Output the [X, Y] coordinate of the center of the cell containing the given text.  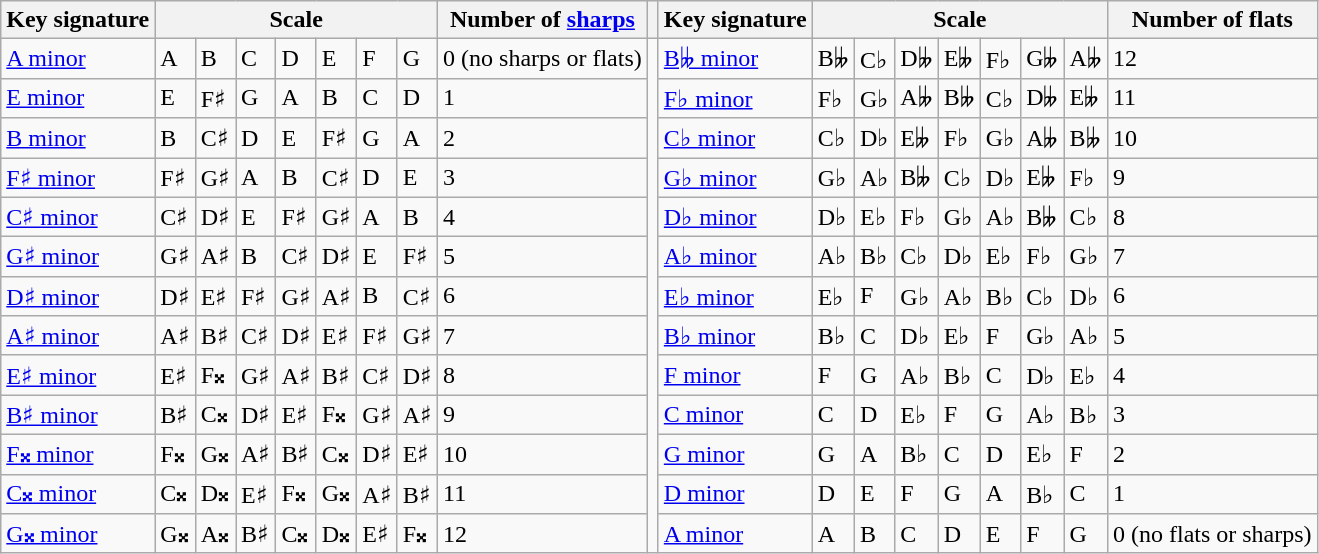
G𝄪 minor [78, 534]
F𝄪 minor [78, 454]
B♯ minor [78, 415]
C♯ minor [78, 217]
A♭ minor [735, 257]
C minor [735, 415]
F♯ minor [78, 178]
0 (no sharps or flats) [543, 59]
E minor [78, 98]
B♭ minor [735, 336]
0 (no flats or sharps) [1212, 534]
E♭ minor [735, 296]
G♭ minor [735, 178]
D♯ minor [78, 296]
D♭ minor [735, 217]
F minor [735, 375]
B𝄫 minor [735, 59]
D minor [735, 494]
A♯ minor [78, 336]
Number of flats [1212, 20]
G𝄫 [1042, 59]
G♯ minor [78, 257]
C𝄪 minor [78, 494]
G minor [735, 454]
Number of sharps [543, 20]
A𝄪 [215, 534]
F♭ minor [735, 98]
C♭ minor [735, 138]
E♯ minor [78, 375]
B minor [78, 138]
